Capture the cell that displays the provided text and extract its (X, Y) central coordinate. 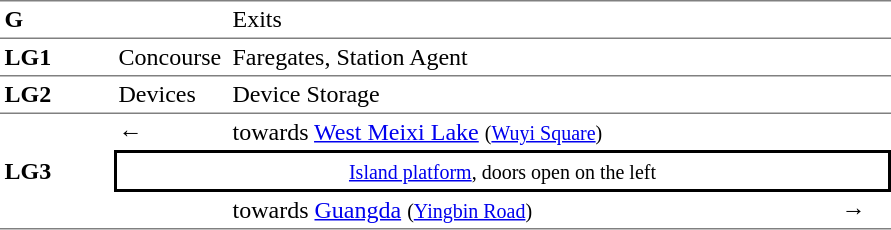
Exits (532, 20)
towards Guangda (Yingbin Road) (532, 211)
Faregates, Station Agent (532, 58)
LG3 (57, 172)
Concourse (171, 58)
→ (864, 211)
Device Storage (532, 95)
LG1 (57, 58)
Island platform, doors open on the left (502, 171)
Devices (171, 95)
G (57, 20)
← (171, 132)
LG2 (57, 95)
towards West Meixi Lake (Wuyi Square) (532, 132)
